From the cell containing the given text, extract its center point as [X, Y] coordinate. 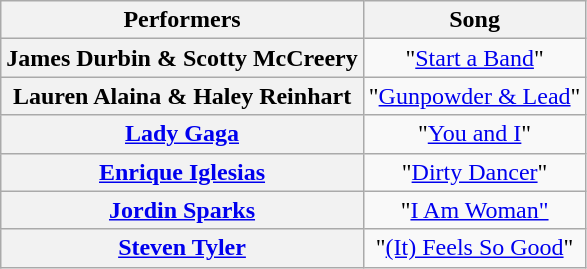
Enrique Iglesias [182, 172]
"You and I" [474, 134]
Steven Tyler [182, 248]
"Gunpowder & Lead" [474, 96]
James Durbin & Scotty McCreery [182, 58]
Song [474, 20]
"Dirty Dancer" [474, 172]
Lady Gaga [182, 134]
"Start a Band" [474, 58]
Jordin Sparks [182, 210]
"(It) Feels So Good" [474, 248]
"I Am Woman" [474, 210]
Lauren Alaina & Haley Reinhart [182, 96]
Performers [182, 20]
